Detect which cell encompasses the target text, then output its (x, y) center coordinate. 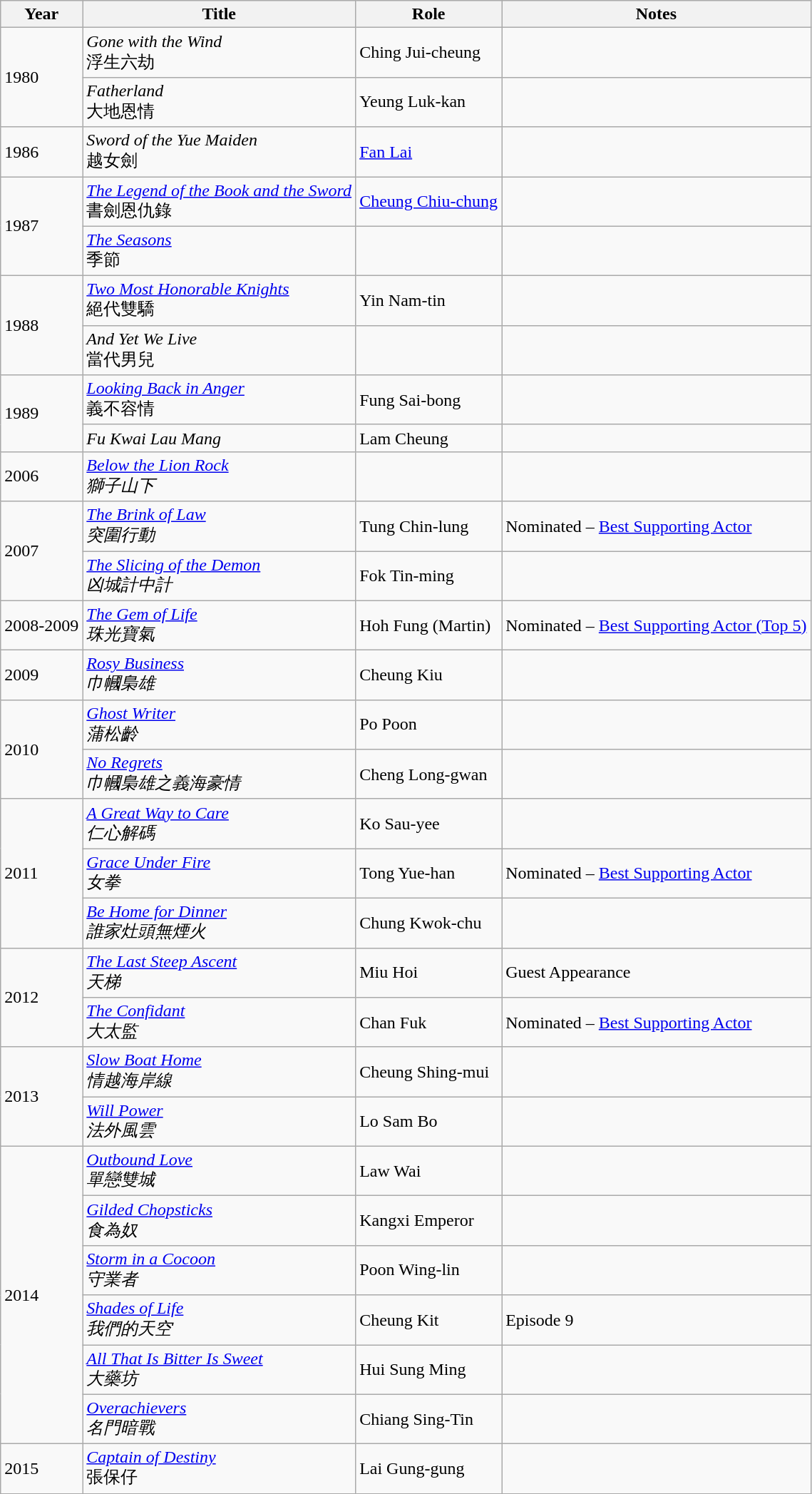
2015 (41, 1469)
Gone with the Wind浮生六劫 (220, 53)
Year (41, 14)
Miu Hoi (429, 973)
Law Wai (429, 1171)
2013 (41, 1097)
Captain of Destiny 張保仔 (220, 1469)
Fung Sai-bong (429, 400)
1989 (41, 414)
Fan Lai (429, 152)
No Regrets 巾幗梟雄之義海豪情 (220, 774)
Ko Sau-yee (429, 824)
Slow Boat Home 情越海岸線 (220, 1072)
2009 (41, 675)
Fok Tin-ming (429, 575)
2014 (41, 1295)
Lam Cheung (429, 438)
Cheung Shing-mui (429, 1072)
Role (429, 14)
Two Most Honorable Knights絕代雙驕 (220, 301)
Ching Jui-cheung (429, 53)
Title (220, 14)
Below the Lion Rock 獅子山下 (220, 476)
Guest Appearance (656, 973)
All That Is Bitter Is Sweet 大藥坊 (220, 1370)
The Slicing of the Demon 凶城計中計 (220, 575)
Overachievers 名門暗戰 (220, 1419)
Notes (656, 14)
A Great Way to Care 仁心解碼 (220, 824)
Be Home for Dinner 誰家灶頭無煙火 (220, 923)
The Gem of Life 珠光寶氣 (220, 625)
Chung Kwok-chu (429, 923)
Chiang Sing-Tin (429, 1419)
Nominated – Best Supporting Actor (Top 5) (656, 625)
Po Poon (429, 725)
The Legend of the Book and the Sword書劍恩仇錄 (220, 202)
1980 (41, 77)
Cheung Kiu (429, 675)
Ghost Writer 蒲松齡 (220, 725)
Episode 9 (656, 1320)
2006 (41, 476)
2010 (41, 749)
The Last Steep Ascent 天梯 (220, 973)
Yeung Luk-kan (429, 102)
Rosy Business 巾幗梟雄 (220, 675)
Outbound Love 單戀雙城 (220, 1171)
Yin Nam-tin (429, 301)
1987 (41, 227)
Tong Yue-han (429, 874)
Grace Under Fire 女拳 (220, 874)
1986 (41, 152)
Cheng Long-gwan (429, 774)
Kangxi Emperor (429, 1221)
Looking Back in Anger義不容情 (220, 400)
Sword of the Yue Maiden越女劍 (220, 152)
1988 (41, 325)
2007 (41, 551)
Poon Wing-lin (429, 1270)
Will Power 法外風雲 (220, 1122)
Gilded Chopsticks 食為奴 (220, 1221)
Hui Sung Ming (429, 1370)
And Yet We Live當代男兒 (220, 350)
Cheung Kit (429, 1320)
Fatherland大地恩情 (220, 102)
Fu Kwai Lau Mang (220, 438)
Cheung Chiu-chung (429, 202)
The Confidant 大太監 (220, 1023)
Lo Sam Bo (429, 1122)
Chan Fuk (429, 1023)
Tung Chin-lung (429, 526)
Lai Gung-gung (429, 1469)
The Seasons季節 (220, 251)
2011 (41, 873)
Shades of Life 我們的天空 (220, 1320)
The Brink of Law 突圍行動 (220, 526)
Hoh Fung (Martin) (429, 625)
Storm in a Cocoon 守業者 (220, 1270)
2008-2009 (41, 625)
2012 (41, 997)
